Output the [x, y] coordinate of the center of the cell containing the given text.  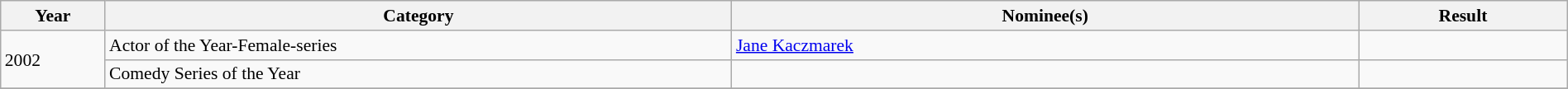
Year [53, 16]
Nominee(s) [1045, 16]
Result [1464, 16]
Category [418, 16]
Jane Kaczmarek [1045, 45]
2002 [53, 59]
Comedy Series of the Year [418, 74]
Actor of the Year-Female-series [418, 45]
